Capture the cell that displays the provided text and extract its (x, y) central coordinate. 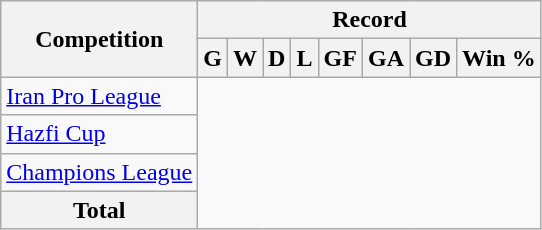
Iran Pro League (100, 96)
GF (340, 58)
Record (370, 20)
Champions League (100, 172)
Competition (100, 39)
L (304, 58)
D (277, 58)
G (213, 58)
W (246, 58)
Hazfi Cup (100, 134)
GA (386, 58)
Win % (500, 58)
GD (434, 58)
Total (100, 210)
